Identify which cell holds the provided text, then report its [x, y] central coordinate. 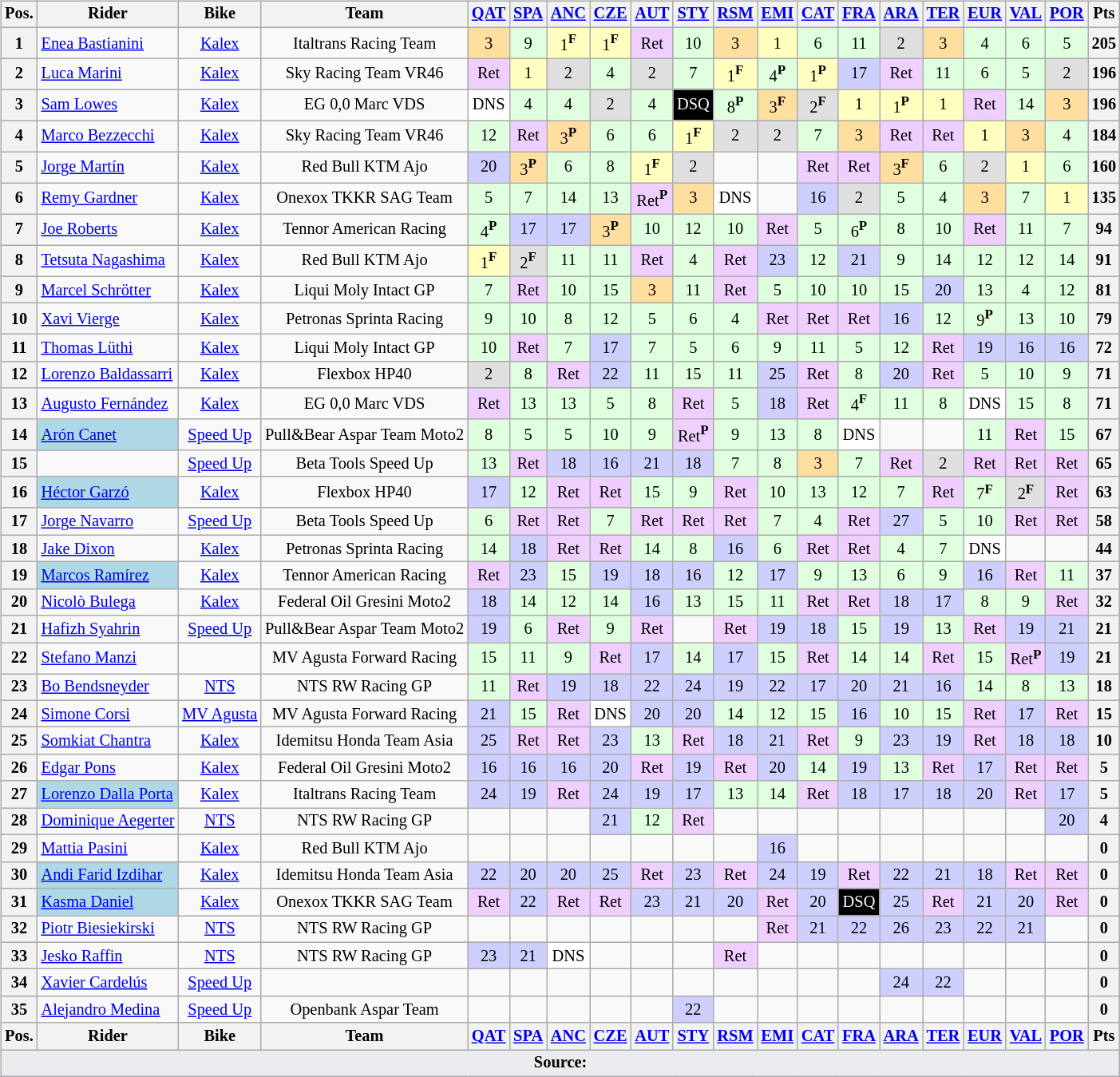
Remy Gardner [109, 198]
160 [1104, 168]
7F [985, 492]
Alejandro Medina [109, 1009]
37 [1104, 576]
135 [1104, 198]
67 [1104, 434]
Thomas Lüthi [109, 348]
72 [1104, 348]
Joe Roberts [109, 230]
44 [1104, 548]
Luca Marini [109, 73]
81 [1104, 290]
Piotr Biesiekirski [109, 929]
58 [1104, 521]
Lorenzo Dalla Porta [109, 794]
4F [859, 404]
Hafizh Syahrin [109, 629]
Marcos Ramírez [109, 576]
Jake Dixon [109, 548]
Jorge Martín [109, 168]
Augusto Fernández [109, 404]
Arón Canet [109, 434]
29 [19, 849]
Somkiat Chantra [109, 741]
Jesko Raffin [109, 956]
28 [19, 822]
205 [1104, 43]
Source: [560, 1063]
Andi Farid Izdihar [109, 875]
33 [19, 956]
Mattia Pasini [109, 849]
9P [985, 319]
Lorenzo Baldassarri [109, 374]
35 [19, 1009]
Kasma Daniel [109, 902]
Marco Bezzecchi [109, 136]
91 [1104, 260]
8P [736, 105]
31 [19, 902]
Dominique Aegerter [109, 822]
Xavier Cardelús [109, 983]
Tetsuta Nagashima [109, 260]
65 [1104, 464]
Openbank Aspar Team [364, 1009]
Edgar Pons [109, 768]
94 [1104, 230]
Nicolò Bulega [109, 602]
Stefano Manzi [109, 658]
Héctor Garzó [109, 492]
Sam Lowes [109, 105]
Jorge Navarro [109, 521]
Marcel Schrötter [109, 290]
79 [1104, 319]
Xavi Vierge [109, 319]
63 [1104, 492]
30 [19, 875]
6P [859, 230]
Enea Bastianini [109, 43]
184 [1104, 136]
34 [19, 983]
MV Agusta [220, 714]
Simone Corsi [109, 714]
Bo Bendsneyder [109, 687]
